Locate the cell with the specified text and output its [X, Y] center coordinate. 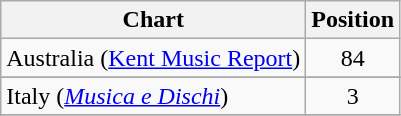
3 [353, 96]
84 [353, 58]
Australia (Kent Music Report) [154, 58]
Position [353, 20]
Chart [154, 20]
Italy (Musica e Dischi) [154, 96]
